Search for the cell housing the specified text and yield its (x, y) center coordinate. 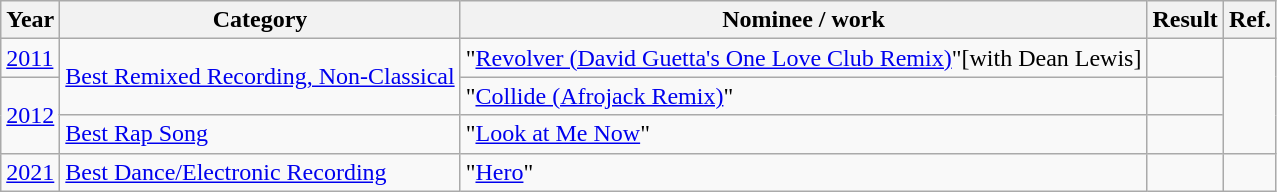
2012 (30, 115)
Best Rap Song (260, 134)
Category (260, 20)
Best Remixed Recording, Non-Classical (260, 77)
2011 (30, 58)
Ref. (1250, 20)
"Look at Me Now" (804, 134)
Result (1185, 20)
Year (30, 20)
Nominee / work (804, 20)
"Collide (Afrojack Remix)" (804, 96)
"Hero" (804, 172)
"Revolver (David Guetta's One Love Club Remix)"[with Dean Lewis] (804, 58)
2021 (30, 172)
Best Dance/Electronic Recording (260, 172)
